Locate the cell with the specified text and output its [X, Y] center coordinate. 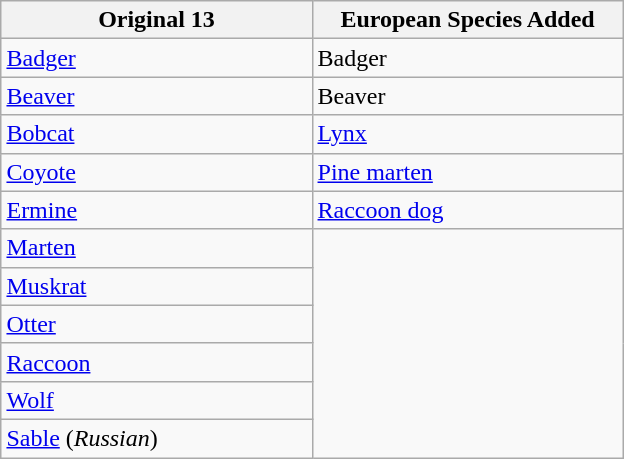
Wolf [156, 400]
Pine marten [468, 172]
European Species Added [468, 20]
Lynx [468, 134]
Raccoon [156, 362]
Marten [156, 248]
Original 13 [156, 20]
Raccoon dog [468, 210]
Sable (Russian) [156, 438]
Otter [156, 324]
Muskrat [156, 286]
Coyote [156, 172]
Ermine [156, 210]
Bobcat [156, 134]
